For the text-containing cell, return its midpoint in (x, y) coordinate format. 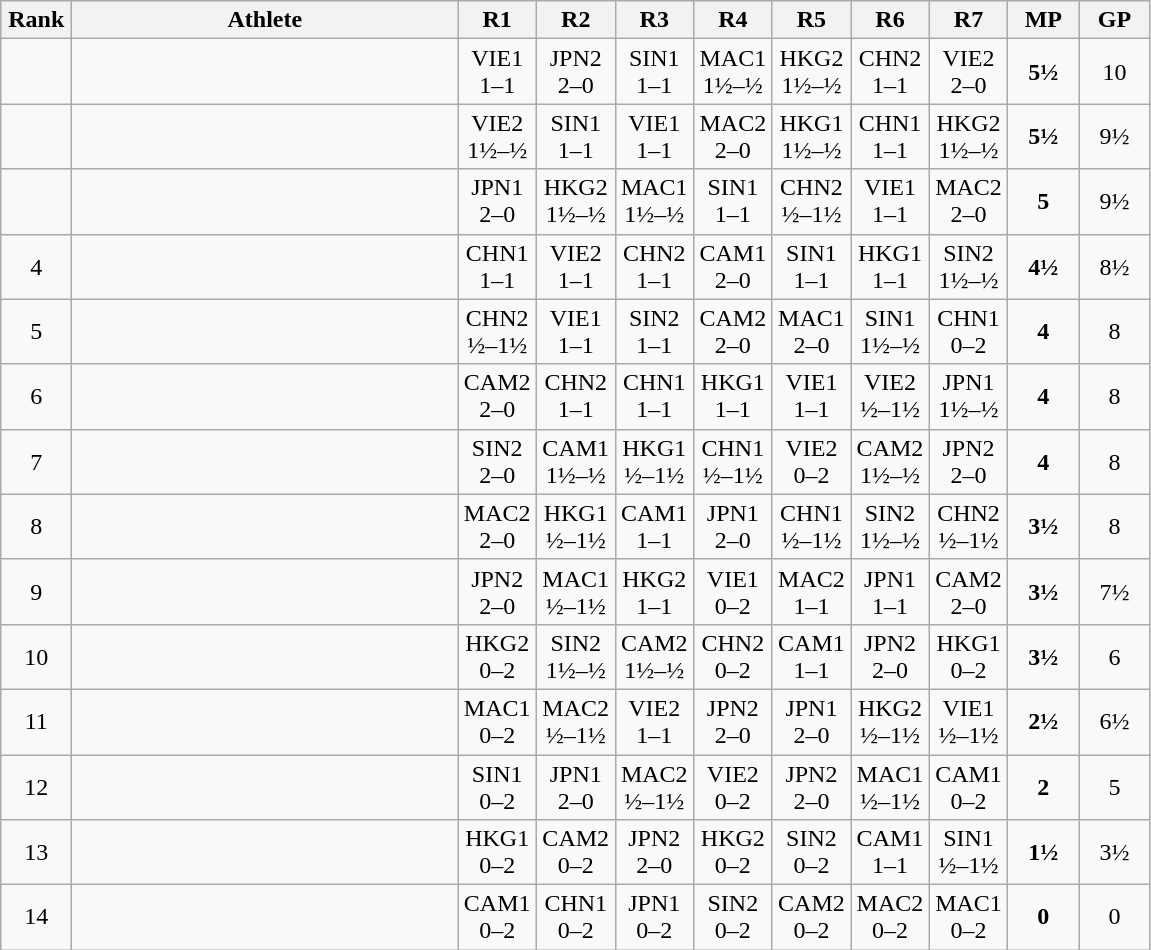
6½ (1114, 722)
R4 (734, 20)
9 (36, 592)
VIE22–0 (968, 72)
VIE10–2 (734, 592)
SIN11½–½ (890, 332)
HKG2½–1½ (890, 722)
R1 (498, 20)
14 (36, 918)
R5 (812, 20)
2 (1044, 786)
R2 (576, 20)
2½ (1044, 722)
SIN22–0 (498, 462)
Athlete (265, 20)
JPN11½–½ (968, 396)
11 (36, 722)
R7 (968, 20)
12 (36, 786)
HKG11½–½ (812, 136)
7½ (1114, 592)
VIE1½–1½ (968, 722)
1½ (1044, 852)
SIN21–1 (654, 332)
HKG21–1 (654, 592)
JPN10–2 (654, 918)
R3 (654, 20)
SIN1½–1½ (968, 852)
SIN10–2 (498, 786)
GP (1114, 20)
R6 (890, 20)
VIE2½–1½ (890, 396)
MAC12–0 (812, 332)
7 (36, 462)
CHN20–2 (734, 656)
13 (36, 852)
CAM11½–½ (576, 462)
MAC21–1 (812, 592)
MAC20–2 (890, 918)
8½ (1114, 266)
4½ (1044, 266)
JPN11–1 (890, 592)
CAM12–0 (734, 266)
MP (1044, 20)
Rank (36, 20)
VIE21½–½ (498, 136)
